For the text-containing cell, return its midpoint in (X, Y) coordinate format. 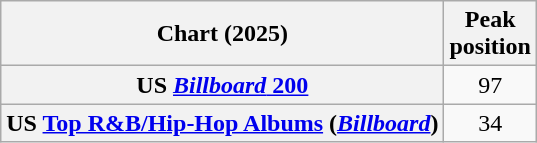
97 (490, 85)
US Top R&B/Hip-Hop Albums (Billboard) (222, 123)
34 (490, 123)
Chart (2025) (222, 34)
Peakposition (490, 34)
US Billboard 200 (222, 85)
